Capture the cell that displays the provided text and extract its (X, Y) central coordinate. 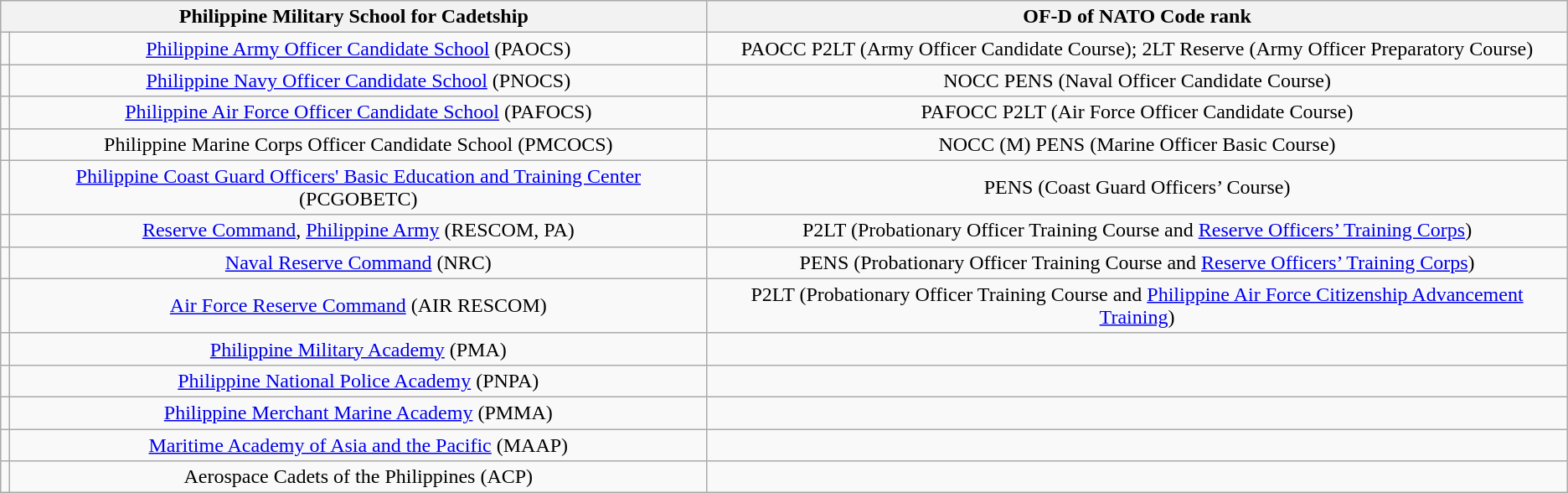
Aerospace Cadets of the Philippines (ACP) (358, 477)
Philippine Coast Guard Officers' Basic Education and Training Center (PCGOBETC) (358, 188)
Philippine Air Force Officer Candidate School (PAFOCS) (358, 112)
P2LT (Probationary Officer Training Course and Reserve Officers’ Training Corps) (1137, 231)
Reserve Command, Philippine Army (RESCOM, PA) (358, 231)
Philippine National Police Academy (PNPA) (358, 381)
Philippine Merchant Marine Academy (PMMA) (358, 413)
NOCC (M) PENS (Marine Officer Basic Course) (1137, 144)
Air Force Reserve Command (AIR RESCOM) (358, 305)
NOCC PENS (Naval Officer Candidate Course) (1137, 80)
Maritime Academy of Asia and the Pacific (MAAP) (358, 445)
PAFOCC P2LT (Air Force Officer Candidate Course) (1137, 112)
Philippine Army Officer Candidate School (PAOCS) (358, 49)
PAOCC P2LT (Army Officer Candidate Course); 2LT Reserve (Army Officer Preparatory Course) (1137, 49)
Philippine Navy Officer Candidate School (PNOCS) (358, 80)
PENS (Probationary Officer Training Course and Reserve Officers’ Training Corps) (1137, 262)
Philippine Military Academy (PMA) (358, 349)
OF-D of NATO Code rank (1137, 17)
PENS (Coast Guard Officers’ Course) (1137, 188)
Philippine Military School for Cadetship (353, 17)
Philippine Marine Corps Officer Candidate School (PMCOCS) (358, 144)
P2LT (Probationary Officer Training Course and Philippine Air Force Citizenship Advancement Training) (1137, 305)
Naval Reserve Command (NRC) (358, 262)
